Find where the given text appears and provide that cell's center as (X, Y) coordinate. 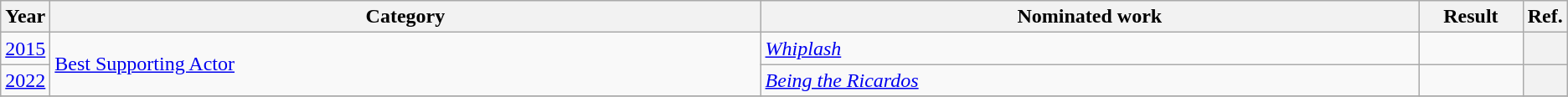
Nominated work (1090, 17)
Category (405, 17)
Best Supporting Actor (405, 64)
2015 (25, 48)
2022 (25, 80)
Result (1471, 17)
Year (25, 17)
Being the Ricardos (1090, 80)
Ref. (1545, 17)
Whiplash (1090, 48)
